For the text-containing cell, return its midpoint in (x, y) coordinate format. 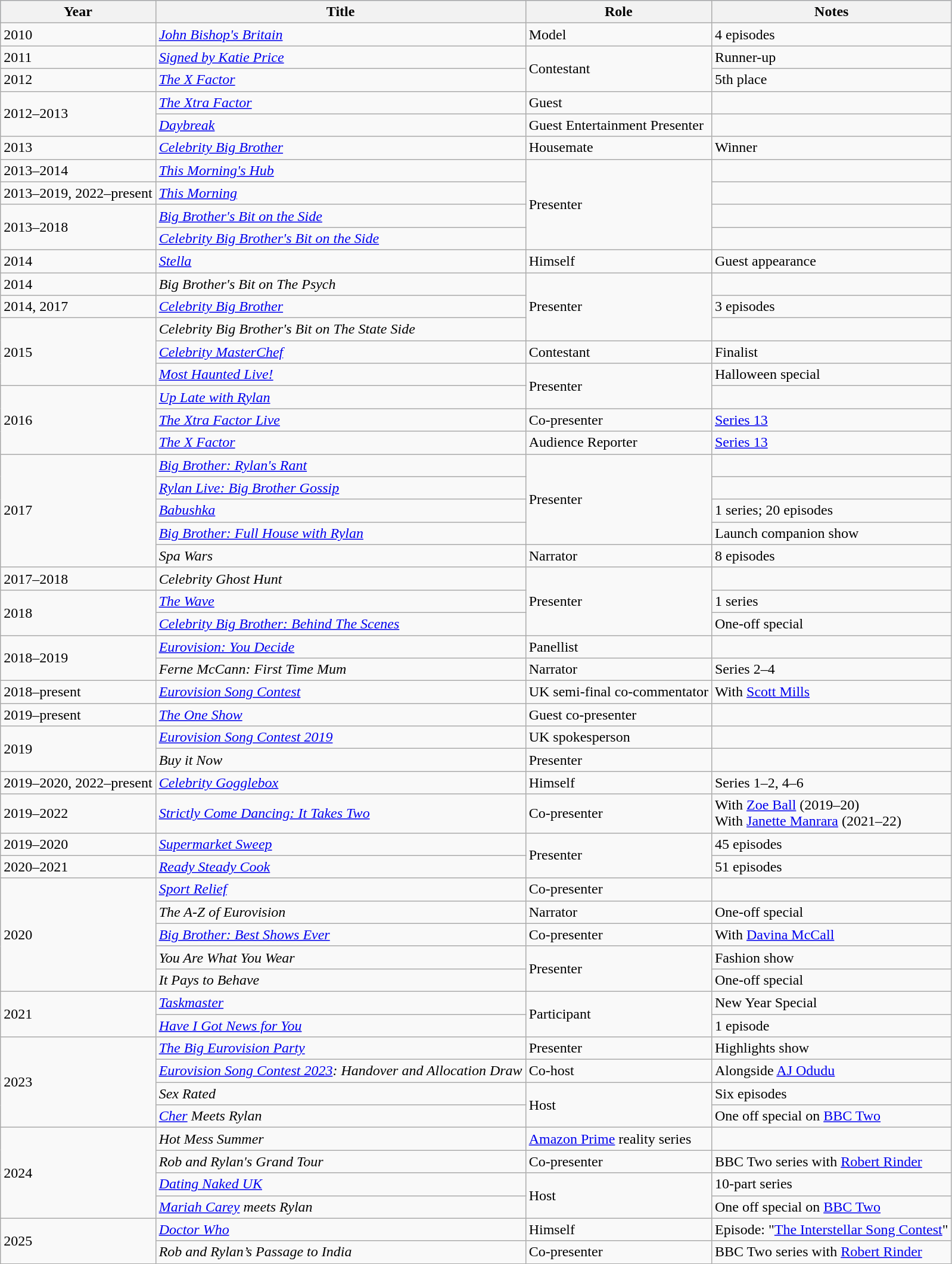
2013 (78, 148)
Alongside AJ Odudu (832, 1071)
2018–2019 (78, 658)
Big Brother's Bit on The Psych (341, 284)
Celebrity Gogglebox (341, 783)
Up Late with Rylan (341, 397)
Role (618, 12)
Celebrity Big Brother's Bit on the Side (341, 238)
2019–2020, 2022–present (78, 783)
UK spokesperson (618, 737)
Celebrity MasterChef (341, 352)
2020 (78, 935)
With Zoe Ball (2019–20)With Janette Manrara (2021–22) (832, 814)
2018–present (78, 692)
Babushka (341, 510)
The One Show (341, 715)
Rob and Rylan’s Passage to India (341, 1252)
It Pays to Behave (341, 980)
Winner (832, 148)
2023 (78, 1082)
Housemate (618, 148)
The Wave (341, 601)
2019 (78, 749)
You Are What You Wear (341, 957)
Eurovision Song Contest (341, 692)
Big Brother: Full House with Rylan (341, 533)
Amazon Prime reality series (618, 1139)
Big Brother: Best Shows Ever (341, 935)
2025 (78, 1241)
Eurovision Song Contest 2019 (341, 737)
The Big Eurovision Party (341, 1048)
Rob and Rylan's Grand Tour (341, 1162)
2013–2019, 2022–present (78, 193)
2014, 2017 (78, 307)
2018 (78, 612)
Big Brother: Rylan's Rant (341, 465)
Buy it Now (341, 760)
The Xtra Factor Live (341, 420)
1 series; 20 episodes (832, 510)
Finalist (832, 352)
Eurovision: You Decide (341, 646)
UK semi-final co-commentator (618, 692)
Mariah Carey meets Rylan (341, 1207)
1 series (832, 601)
Signed by Katie Price (341, 57)
5th place (832, 80)
Cher Meets Rylan (341, 1116)
Halloween special (832, 375)
New Year Special (832, 1003)
2010 (78, 35)
Daybreak (341, 125)
Most Haunted Live! (341, 375)
Year (78, 12)
Sport Relief (341, 889)
Co-host (618, 1071)
2017–2018 (78, 578)
4 episodes (832, 35)
Audience Reporter (618, 443)
Celebrity Ghost Hunt (341, 578)
Ferne McCann: First Time Mum (341, 670)
John Bishop's Britain (341, 35)
Strictly Come Dancing: It Takes Two (341, 814)
3 episodes (832, 307)
This Morning's Hub (341, 170)
This Morning (341, 193)
With Davina McCall (832, 935)
Launch companion show (832, 533)
Big Brother's Bit on the Side (341, 216)
2015 (78, 352)
Have I Got News for You (341, 1025)
Supermarket Sweep (341, 844)
2013–2018 (78, 227)
Runner-up (832, 57)
2019–2022 (78, 814)
Guest Entertainment Presenter (618, 125)
2021 (78, 1014)
2016 (78, 420)
Notes (832, 12)
Panellist (618, 646)
45 episodes (832, 844)
Title (341, 12)
With Scott Mills (832, 692)
Series 2–4 (832, 670)
Participant (618, 1014)
Guest (618, 102)
2024 (78, 1173)
8 episodes (832, 556)
Guest appearance (832, 261)
51 episodes (832, 867)
Fashion show (832, 957)
The Xtra Factor (341, 102)
Celebrity Big Brother: Behind The Scenes (341, 624)
Ready Steady Cook (341, 867)
Taskmaster (341, 1003)
2019–2020 (78, 844)
Dating Naked UK (341, 1184)
Celebrity Big Brother's Bit on The State Side (341, 329)
Model (618, 35)
Six episodes (832, 1094)
Hot Mess Summer (341, 1139)
Guest co-presenter (618, 715)
10-part series (832, 1184)
Series 1–2, 4–6 (832, 783)
2012 (78, 80)
Sex Rated (341, 1094)
Stella (341, 261)
Rylan Live: Big Brother Gossip (341, 488)
2012–2013 (78, 114)
Eurovision Song Contest 2023: Handover and Allocation Draw (341, 1071)
2019–present (78, 715)
Doctor Who (341, 1229)
2013–2014 (78, 170)
Episode: "The Interstellar Song Contest" (832, 1229)
Spa Wars (341, 556)
Highlights show (832, 1048)
2020–2021 (78, 867)
2017 (78, 510)
1 episode (832, 1025)
The A-Z of Eurovision (341, 912)
2011 (78, 57)
